Return (x, y) of the center of cell containing provided text 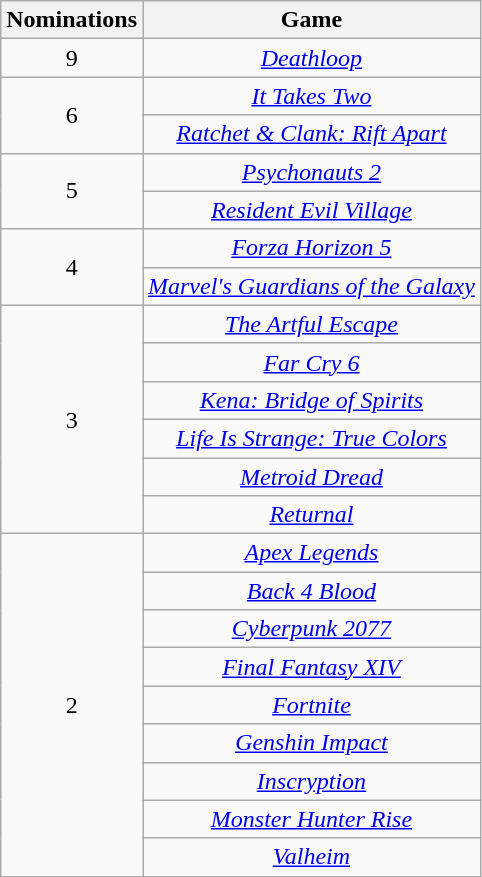
Life Is Strange: True Colors (311, 438)
Marvel's Guardians of the Galaxy (311, 286)
2 (72, 706)
Ratchet & Clank: Rift Apart (311, 134)
Returnal (311, 515)
Game (311, 20)
Metroid Dread (311, 477)
Far Cry 6 (311, 362)
Nominations (72, 20)
Deathloop (311, 58)
It Takes Two (311, 96)
Apex Legends (311, 553)
Kena: Bridge of Spirits (311, 400)
Resident Evil Village (311, 210)
4 (72, 267)
9 (72, 58)
Cyberpunk 2077 (311, 629)
Final Fantasy XIV (311, 667)
The Artful Escape (311, 324)
5 (72, 191)
Genshin Impact (311, 743)
3 (72, 419)
Valheim (311, 857)
Psychonauts 2 (311, 172)
6 (72, 115)
Monster Hunter Rise (311, 819)
Forza Horizon 5 (311, 248)
Fortnite (311, 705)
Inscryption (311, 781)
Back 4 Blood (311, 591)
